Return (x, y) of the center of cell containing provided text 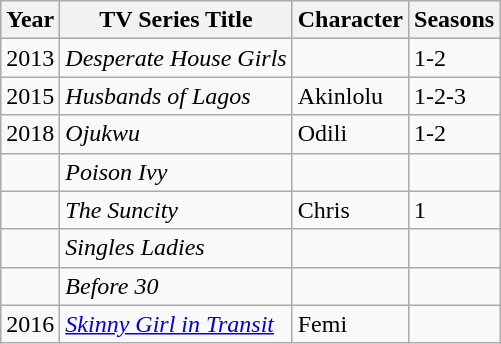
Singles Ladies (176, 248)
Skinny Girl in Transit (176, 324)
The Suncity (176, 210)
Seasons (454, 20)
Femi (350, 324)
Character (350, 20)
TV Series Title (176, 20)
2018 (30, 134)
2013 (30, 58)
2016 (30, 324)
Ojukwu (176, 134)
Year (30, 20)
Before 30 (176, 286)
Husbands of Lagos (176, 96)
Desperate House Girls (176, 58)
1 (454, 210)
Odili (350, 134)
Chris (350, 210)
Akinlolu (350, 96)
Poison Ivy (176, 172)
2015 (30, 96)
1-2-3 (454, 96)
